Determine the (X, Y) coordinate at the center of the cell enclosing the given text.  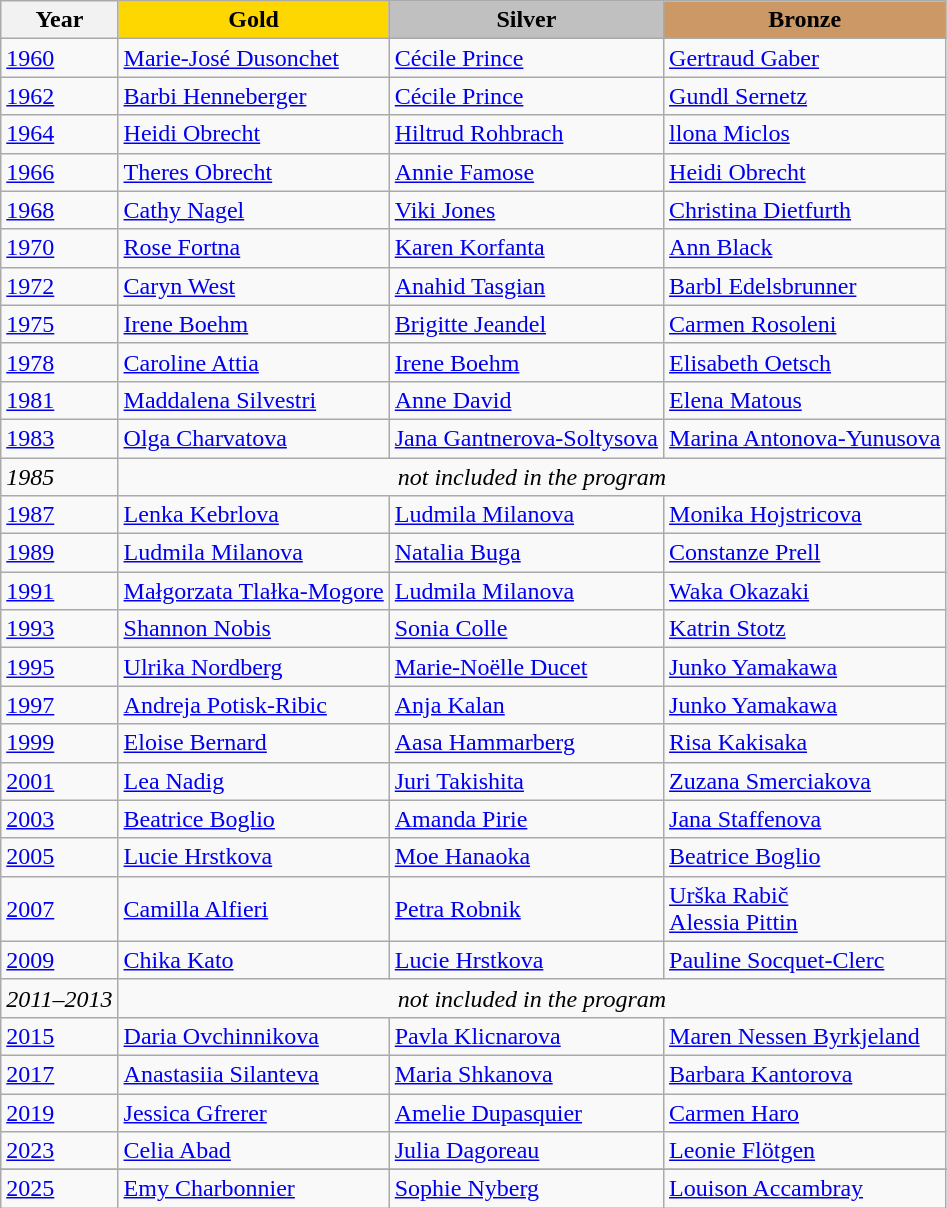
2001 (60, 781)
Anja Kalan (526, 705)
Anne David (526, 400)
Pauline Socquet-Clerc (805, 960)
Constanze Prell (805, 553)
Katrin Stotz (805, 629)
1987 (60, 515)
2009 (60, 960)
Barbi Henneberger (254, 96)
Anahid Tasgian (526, 286)
1993 (60, 629)
Maria Shkanova (526, 1074)
Barbara Kantorova (805, 1074)
Brigitte Jeandel (526, 324)
1975 (60, 324)
Karen Korfanta (526, 248)
Zuzana Smerciakova (805, 781)
Annie Famose (526, 172)
Sonia Colle (526, 629)
Caroline Attia (254, 362)
1960 (60, 58)
1972 (60, 286)
1989 (60, 553)
Cathy Nagel (254, 210)
Carmen Haro (805, 1113)
1962 (60, 96)
1978 (60, 362)
Viki Jones (526, 210)
llona Miclos (805, 134)
Gundl Sernetz (805, 96)
Shannon Nobis (254, 629)
Lea Nadig (254, 781)
Maren Nessen Byrkjeland (805, 1036)
Gold (254, 20)
Hiltrud Rohbrach (526, 134)
Waka Okazaki (805, 591)
Christina Dietfurth (805, 210)
Chika Kato (254, 960)
Leonie Flötgen (805, 1151)
1970 (60, 248)
2019 (60, 1113)
Marina Antonova-Yunusova (805, 438)
Risa Kakisaka (805, 743)
Silver (526, 20)
Camilla Alfieri (254, 908)
1964 (60, 134)
Rose Fortna (254, 248)
Petra Robnik (526, 908)
1997 (60, 705)
Lenka Kebrlova (254, 515)
Pavla Klicnarova (526, 1036)
Sophie Nyberg (526, 1189)
Caryn West (254, 286)
Amelie Dupasquier (526, 1113)
Julia Dagoreau (526, 1151)
Monika Hojstricova (805, 515)
Urška Rabič Alessia Pittin (805, 908)
Amanda Pirie (526, 819)
Moe Hanaoka (526, 857)
Louison Accambray (805, 1189)
1991 (60, 591)
Gertraud Gaber (805, 58)
Marie-Noëlle Ducet (526, 667)
Anastasiia Silanteva (254, 1074)
1995 (60, 667)
Andreja Potisk-Ribic (254, 705)
Year (60, 20)
2007 (60, 908)
Aasa Hammarberg (526, 743)
Małgorzata Tlałka-Mogore (254, 591)
2023 (60, 1151)
Theres Obrecht (254, 172)
1968 (60, 210)
Jessica Gfrerer (254, 1113)
2017 (60, 1074)
Carmen Rosoleni (805, 324)
2003 (60, 819)
1985 (60, 477)
Elena Matous (805, 400)
1999 (60, 743)
1983 (60, 438)
Juri Takishita (526, 781)
Celia Abad (254, 1151)
Elisabeth Oetsch (805, 362)
Olga Charvatova (254, 438)
Natalia Buga (526, 553)
Ulrika Nordberg (254, 667)
1981 (60, 400)
Emy Charbonnier (254, 1189)
Barbl Edelsbrunner (805, 286)
1966 (60, 172)
Marie-José Dusonchet (254, 58)
2015 (60, 1036)
Eloise Bernard (254, 743)
Jana Staffenova (805, 819)
2025 (60, 1189)
Ann Black (805, 248)
Jana Gantnerova-Soltysova (526, 438)
2005 (60, 857)
Bronze (805, 20)
2011–2013 (60, 998)
Daria Ovchinnikova (254, 1036)
Maddalena Silvestri (254, 400)
